Detect which cell encompasses the target text, then output its (x, y) center coordinate. 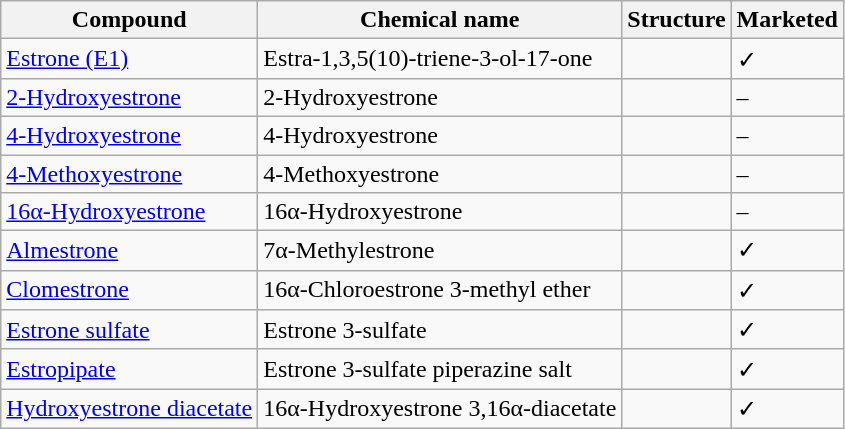
16α-Chloroestrone 3-methyl ether (440, 290)
Estrone (E1) (130, 59)
Estrone 3-sulfate piperazine salt (440, 369)
Estrone 3-sulfate (440, 330)
16α-Hydroxyestrone 3,16α-diacetate (440, 409)
Almestrone (130, 251)
7α-Methylestrone (440, 251)
Chemical name (440, 20)
Structure (676, 20)
Clomestrone (130, 290)
Hydroxyestrone diacetate (130, 409)
Estra-1,3,5(10)-triene-3-ol-17-one (440, 59)
Compound (130, 20)
Estrone sulfate (130, 330)
Marketed (787, 20)
Estropipate (130, 369)
